Determine the [x, y] coordinate at the center of the cell enclosing the given text.  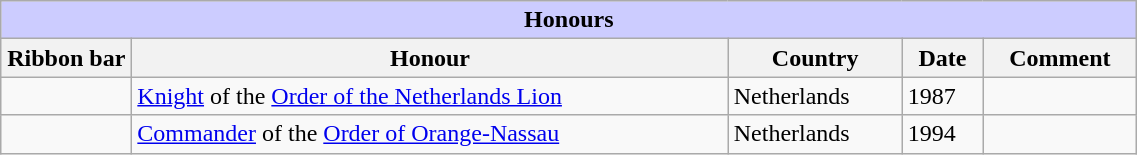
1994 [942, 134]
Ribbon bar [66, 58]
Honours [569, 20]
Comment [1060, 58]
Knight of the Order of the Netherlands Lion [430, 96]
Commander of the Order of Orange-Nassau [430, 134]
Honour [430, 58]
Country [815, 58]
Date [942, 58]
1987 [942, 96]
